Return the (x, y) coordinate for the center point of the cell that contains the specified text.  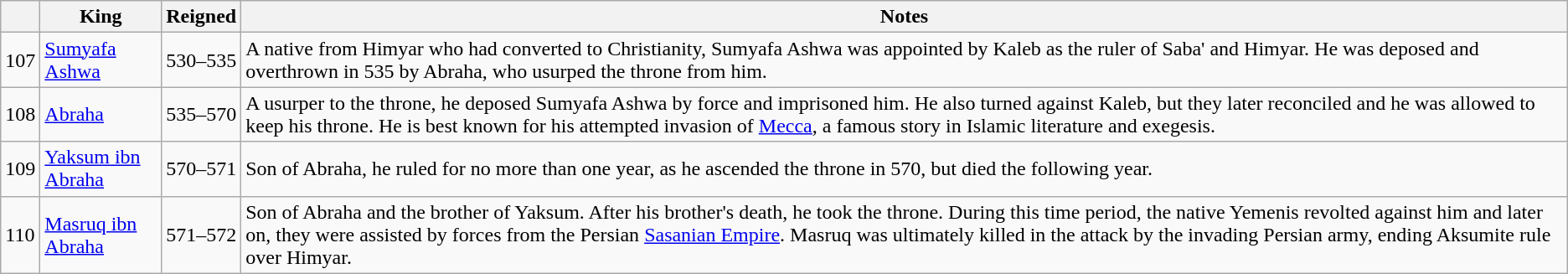
530–535 (201, 60)
107 (20, 60)
Yaksum ibn Abraha (101, 169)
110 (20, 235)
571–572 (201, 235)
Notes (905, 17)
570–571 (201, 169)
King (101, 17)
108 (20, 114)
Reigned (201, 17)
109 (20, 169)
535–570 (201, 114)
Abraha (101, 114)
Masruq ibn Abraha (101, 235)
Son of Abraha, he ruled for no more than one year, as he ascended the throne in 570, but died the following year. (905, 169)
Sumyafa Ashwa (101, 60)
